Find where the given text appears and provide that cell's center as (X, Y) coordinate. 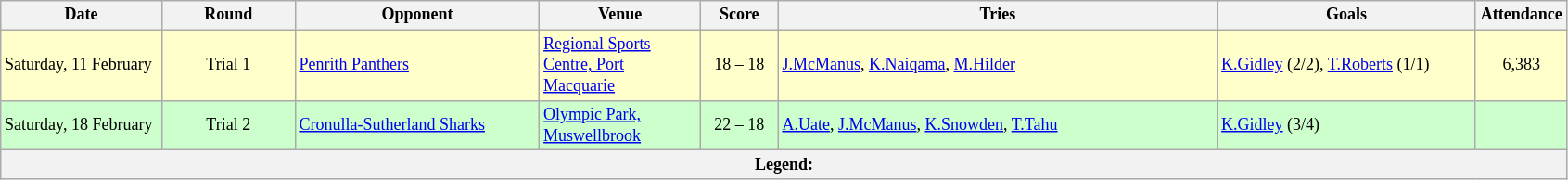
A.Uate, J.McManus, K.Snowden, T.Tahu (998, 125)
Attendance (1521, 15)
Date (82, 15)
Penrith Panthers (417, 65)
Legend: (784, 165)
Trial 2 (228, 125)
Trial 1 (228, 65)
J.McManus, K.Naiqama, M.Hilder (998, 65)
Saturday, 11 February (82, 65)
6,383 (1521, 65)
Goals (1346, 15)
Tries (998, 15)
Venue (620, 15)
Regional Sports Centre, Port Macquarie (620, 65)
Saturday, 18 February (82, 125)
Cronulla-Sutherland Sharks (417, 125)
18 – 18 (739, 65)
Opponent (417, 15)
22 – 18 (739, 125)
Round (228, 15)
Score (739, 15)
K.Gidley (2/2), T.Roberts (1/1) (1346, 65)
Olympic Park, Muswellbrook (620, 125)
K.Gidley (3/4) (1346, 125)
